Return [X, Y] of the center of cell containing provided text 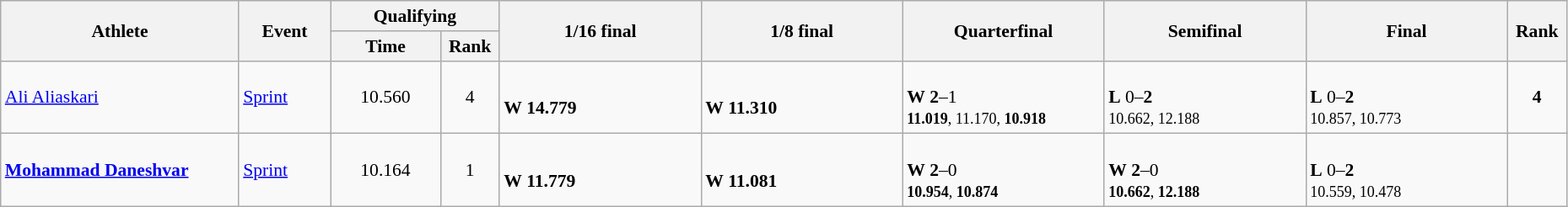
Athlete [120, 30]
W 11.310 [801, 98]
W 11.779 [601, 170]
1/8 final [801, 30]
Semifinal [1204, 30]
10.164 [385, 170]
1 [470, 170]
Final [1407, 30]
L 0–210.662, 12.188 [1204, 98]
L 0–210.857, 10.773 [1407, 98]
W 2–010.662, 12.188 [1204, 170]
L 0–210.559, 10.478 [1407, 170]
Time [385, 46]
Ali Aliaskari [120, 98]
W 2–111.019, 11.170, 10.918 [1004, 98]
W 14.779 [601, 98]
Quarterfinal [1004, 30]
W 2–010.954, 10.874 [1004, 170]
1/16 final [601, 30]
Event [285, 30]
10.560 [385, 98]
Mohammad Daneshvar [120, 170]
W 11.081 [801, 170]
Qualifying [415, 16]
